Pinpoint the cell where the given text exists, returning its [x, y] midpoint coordinate. 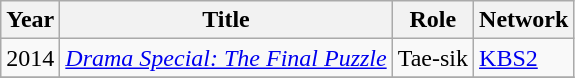
Role [432, 20]
2014 [30, 58]
Network [524, 20]
Title [226, 20]
KBS2 [524, 58]
Tae-sik [432, 58]
Drama Special: The Final Puzzle [226, 58]
Year [30, 20]
